Capture the cell that displays the provided text and extract its (x, y) central coordinate. 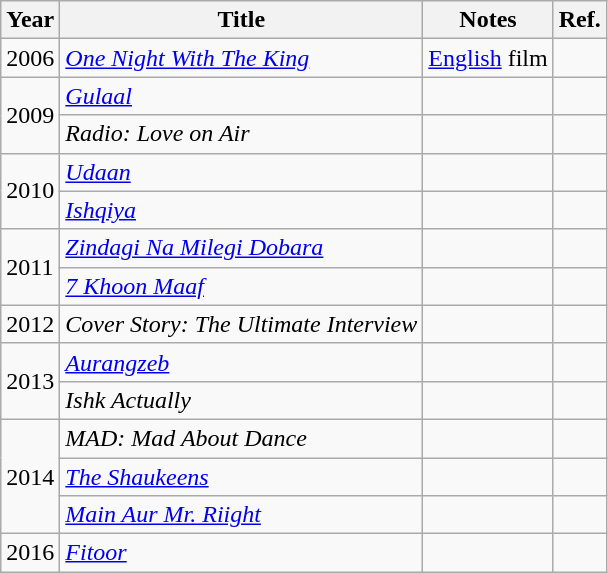
Radio: Love on Air (242, 134)
Title (242, 20)
Fitoor (242, 553)
2012 (30, 324)
Ref. (580, 20)
2009 (30, 115)
Main Aur Mr. Riight (242, 515)
2013 (30, 381)
Ishk Actually (242, 400)
2010 (30, 191)
MAD: Mad About Dance (242, 438)
2016 (30, 553)
Udaan (242, 172)
Year (30, 20)
Gulaal (242, 96)
2011 (30, 267)
7 Khoon Maaf (242, 286)
Notes (488, 20)
2006 (30, 58)
Cover Story: The Ultimate Interview (242, 324)
Aurangzeb (242, 362)
One Night With The King (242, 58)
Zindagi Na Milegi Dobara (242, 248)
2014 (30, 476)
The Shaukeens (242, 477)
Ishqiya (242, 210)
English film (488, 58)
